Pinpoint the cell where the given text exists, returning its (x, y) midpoint coordinate. 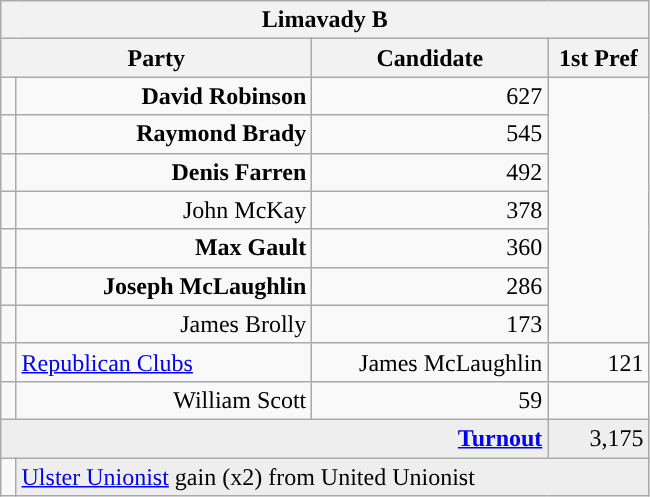
Ulster Unionist gain (x2) from United Unionist (332, 477)
545 (430, 134)
Turnout (274, 438)
59 (430, 400)
1st Pref (598, 58)
Denis Farren (164, 172)
121 (598, 362)
Candidate (430, 58)
Joseph McLaughlin (164, 286)
3,175 (598, 438)
James McLaughlin (430, 362)
Party (156, 58)
Max Gault (164, 248)
Limavady B (325, 20)
286 (430, 286)
Raymond Brady (164, 134)
627 (430, 96)
James Brolly (164, 324)
John McKay (164, 210)
492 (430, 172)
Republican Clubs (164, 362)
William Scott (164, 400)
David Robinson (164, 96)
173 (430, 324)
378 (430, 210)
360 (430, 248)
